Detect which cell encompasses the target text, then output its (x, y) center coordinate. 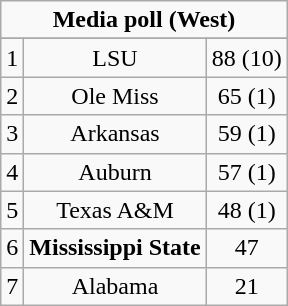
59 (1) (246, 134)
Arkansas (115, 134)
1 (12, 58)
Mississippi State (115, 248)
Alabama (115, 286)
57 (1) (246, 172)
6 (12, 248)
LSU (115, 58)
Media poll (West) (144, 20)
Texas A&M (115, 210)
65 (1) (246, 96)
21 (246, 286)
88 (10) (246, 58)
47 (246, 248)
Auburn (115, 172)
48 (1) (246, 210)
2 (12, 96)
4 (12, 172)
3 (12, 134)
5 (12, 210)
7 (12, 286)
Ole Miss (115, 96)
